Detect which cell encompasses the target text, then output its (X, Y) center coordinate. 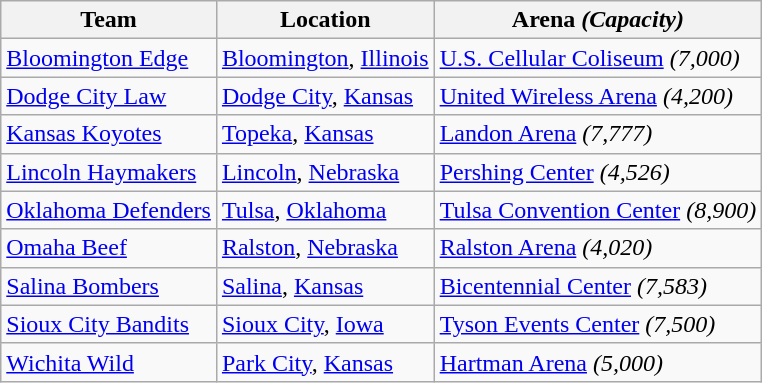
Location (325, 20)
Ralston, Nebraska (325, 248)
Dodge City Law (109, 96)
Team (109, 20)
Bicentennial Center (7,583) (598, 286)
Park City, Kansas (325, 362)
U.S. Cellular Coliseum (7,000) (598, 58)
Omaha Beef (109, 248)
Tulsa, Oklahoma (325, 210)
Sioux City, Iowa (325, 324)
Arena (Capacity) (598, 20)
Salina Bombers (109, 286)
Lincoln Haymakers (109, 172)
Topeka, Kansas (325, 134)
Lincoln, Nebraska (325, 172)
Tulsa Convention Center (8,900) (598, 210)
Pershing Center (4,526) (598, 172)
Wichita Wild (109, 362)
Bloomington Edge (109, 58)
Kansas Koyotes (109, 134)
Ralston Arena (4,020) (598, 248)
Salina, Kansas (325, 286)
Dodge City, Kansas (325, 96)
Oklahoma Defenders (109, 210)
Bloomington, Illinois (325, 58)
Landon Arena (7,777) (598, 134)
Tyson Events Center (7,500) (598, 324)
Hartman Arena (5,000) (598, 362)
United Wireless Arena (4,200) (598, 96)
Sioux City Bandits (109, 324)
